Find where the given text appears and provide that cell's center as [x, y] coordinate. 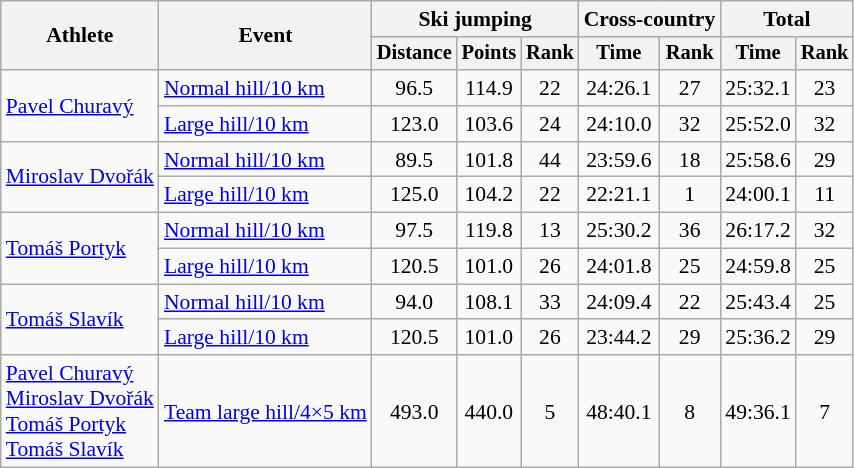
119.8 [489, 231]
24:10.0 [619, 124]
36 [690, 231]
25:43.4 [758, 302]
Miroslav Dvořák [80, 178]
25:58.6 [758, 160]
103.6 [489, 124]
Tomáš Portyk [80, 248]
25:36.2 [758, 338]
89.5 [414, 160]
Tomáš Slavík [80, 320]
123.0 [414, 124]
Ski jumping [476, 19]
5 [550, 411]
Pavel Churavý [80, 106]
493.0 [414, 411]
1 [690, 195]
44 [550, 160]
18 [690, 160]
Total [786, 19]
101.8 [489, 160]
25:32.1 [758, 88]
24:59.8 [758, 267]
8 [690, 411]
Distance [414, 54]
24:00.1 [758, 195]
22:21.1 [619, 195]
13 [550, 231]
11 [825, 195]
23 [825, 88]
Cross-country [650, 19]
7 [825, 411]
24:26.1 [619, 88]
Event [266, 36]
96.5 [414, 88]
104.2 [489, 195]
23:44.2 [619, 338]
Pavel ChuravýMiroslav DvořákTomáš PortykTomáš Slavík [80, 411]
125.0 [414, 195]
24:09.4 [619, 302]
Team large hill/4×5 km [266, 411]
26:17.2 [758, 231]
25:30.2 [619, 231]
49:36.1 [758, 411]
24 [550, 124]
33 [550, 302]
27 [690, 88]
97.5 [414, 231]
Athlete [80, 36]
114.9 [489, 88]
24:01.8 [619, 267]
48:40.1 [619, 411]
23:59.6 [619, 160]
440.0 [489, 411]
Points [489, 54]
25:52.0 [758, 124]
94.0 [414, 302]
108.1 [489, 302]
